Return [X, Y] of the center of cell containing provided text 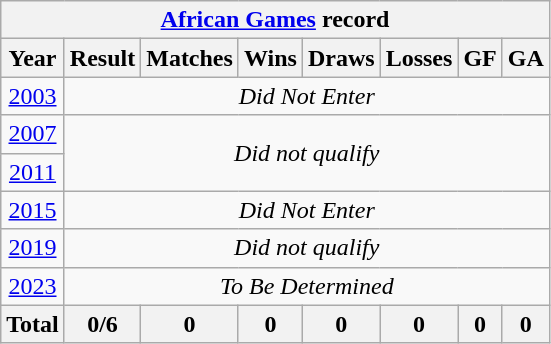
2011 [33, 172]
Year [33, 58]
Total [33, 324]
GF [480, 58]
Losses [419, 58]
Draws [341, 58]
Matches [190, 58]
To Be Determined [306, 286]
Wins [270, 58]
2019 [33, 248]
2007 [33, 134]
2003 [33, 96]
Result [102, 58]
African Games record [276, 20]
GA [526, 58]
2023 [33, 286]
0/6 [102, 324]
2015 [33, 210]
